Output the [X, Y] coordinate of the center of the cell containing the given text.  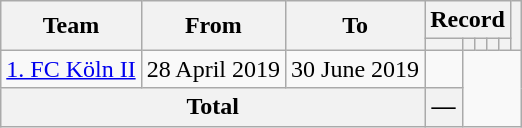
Record [468, 20]
28 April 2019 [213, 69]
To [356, 26]
— [444, 107]
From [213, 26]
1. FC Köln II [71, 69]
Team [71, 26]
30 June 2019 [356, 69]
Total [213, 107]
